Locate the cell with the specified text and output its (x, y) center coordinate. 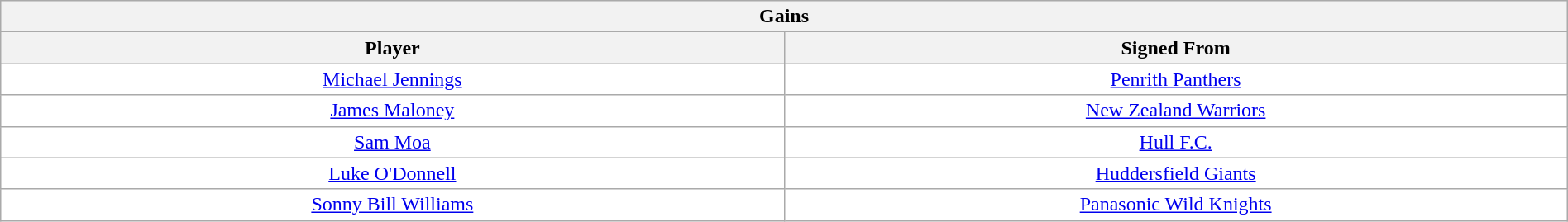
Penrith Panthers (1176, 79)
New Zealand Warriors (1176, 111)
Gains (784, 17)
Panasonic Wild Knights (1176, 205)
Sonny Bill Williams (392, 205)
Hull F.C. (1176, 142)
Player (392, 48)
Luke O'Donnell (392, 173)
Sam Moa (392, 142)
Huddersfield Giants (1176, 173)
James Maloney (392, 111)
Michael Jennings (392, 79)
Signed From (1176, 48)
